Search for the cell housing the specified text and yield its (X, Y) center coordinate. 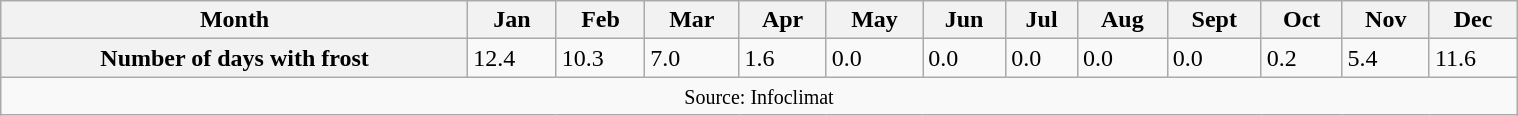
May (874, 20)
Apr (782, 20)
Jan (512, 20)
Feb (600, 20)
Dec (1472, 20)
Jun (964, 20)
Sept (1214, 20)
Source: Infoclimat (758, 96)
Oct (1302, 20)
7.0 (692, 58)
Mar (692, 20)
Jul (1042, 20)
Number of days with frost (234, 58)
Nov (1386, 20)
Month (234, 20)
5.4 (1386, 58)
10.3 (600, 58)
11.6 (1472, 58)
0.2 (1302, 58)
12.4 (512, 58)
1.6 (782, 58)
Aug (1122, 20)
